Determine the [x, y] coordinate at the center of the cell enclosing the given text.  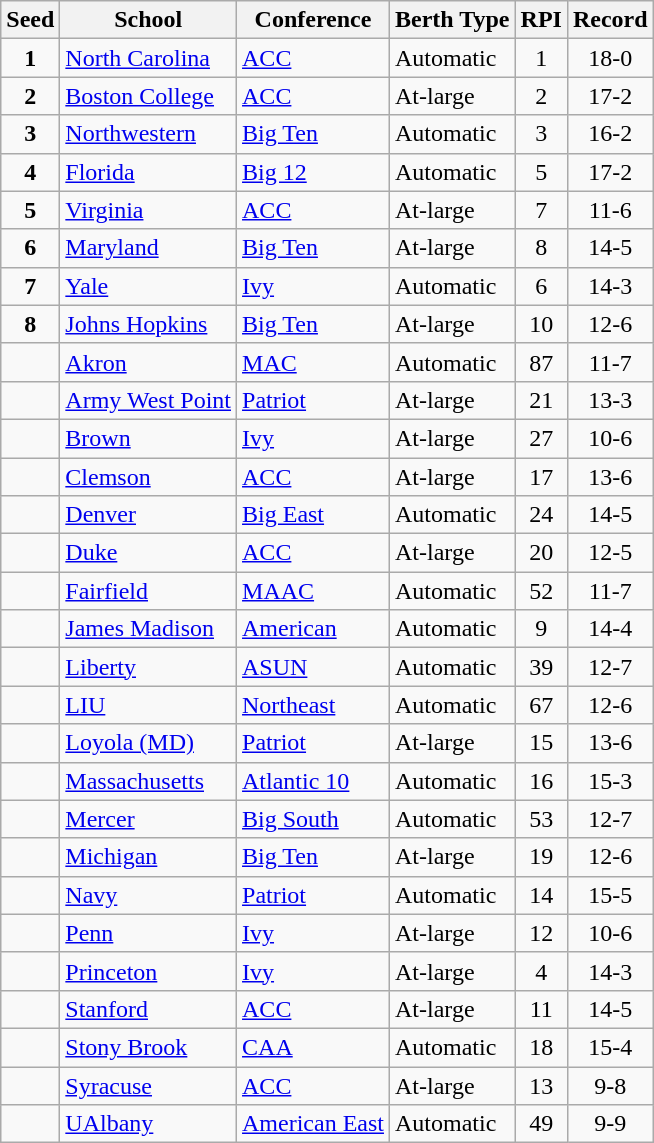
10 [541, 324]
CAA [314, 1047]
Fairfield [148, 591]
Michigan [148, 857]
Mercer [148, 819]
15 [541, 743]
17 [541, 477]
14 [541, 895]
North Carolina [148, 58]
American East [314, 1124]
11-6 [610, 210]
Navy [148, 895]
Massachusetts [148, 781]
16-2 [610, 134]
12 [541, 933]
67 [541, 705]
Loyola (MD) [148, 743]
MAC [314, 362]
53 [541, 819]
Seed [30, 20]
19 [541, 857]
Stony Brook [148, 1047]
Northeast [314, 705]
52 [541, 591]
15-3 [610, 781]
13-3 [610, 400]
Record [610, 20]
Liberty [148, 667]
13 [541, 1085]
Syracuse [148, 1085]
27 [541, 438]
20 [541, 553]
87 [541, 362]
15-5 [610, 895]
Florida [148, 172]
15-4 [610, 1047]
Big 12 [314, 172]
9-8 [610, 1085]
Berth Type [453, 20]
Johns Hopkins [148, 324]
11 [541, 1009]
Penn [148, 933]
16 [541, 781]
Duke [148, 553]
14-4 [610, 629]
12-5 [610, 553]
18 [541, 1047]
Stanford [148, 1009]
James Madison [148, 629]
9-9 [610, 1124]
UAlbany [148, 1124]
24 [541, 515]
Virginia [148, 210]
LIU [148, 705]
Princeton [148, 971]
RPI [541, 20]
Clemson [148, 477]
Atlantic 10 [314, 781]
9 [541, 629]
Conference [314, 20]
Denver [148, 515]
MAAC [314, 591]
21 [541, 400]
ASUN [314, 667]
Big South [314, 819]
Northwestern [148, 134]
Big East [314, 515]
Yale [148, 286]
Brown [148, 438]
49 [541, 1124]
Army West Point [148, 400]
American [314, 629]
Boston College [148, 96]
School [148, 20]
39 [541, 667]
Maryland [148, 248]
Akron [148, 362]
18-0 [610, 58]
